Provide the [x, y] coordinate of the cell's center where the given text is located.  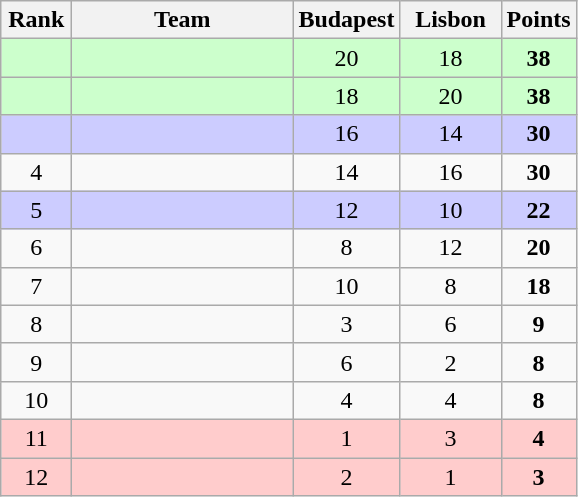
5 [36, 210]
7 [36, 286]
11 [36, 438]
22 [538, 210]
Points [538, 20]
Lisbon [450, 20]
Budapest [346, 20]
Team [182, 20]
Rank [36, 20]
